Output the [X, Y] coordinate of the center of the cell containing the given text.  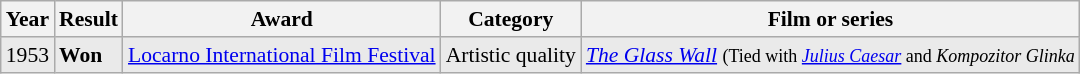
Result [88, 19]
Award [282, 19]
Won [88, 55]
Locarno International Film Festival [282, 55]
Film or series [830, 19]
Artistic quality [511, 55]
Category [511, 19]
Year [28, 19]
The Glass Wall (Tied with Julius Caesar and Kompozitor Glinka [830, 55]
1953 [28, 55]
